Detect which cell encompasses the target text, then output its [x, y] center coordinate. 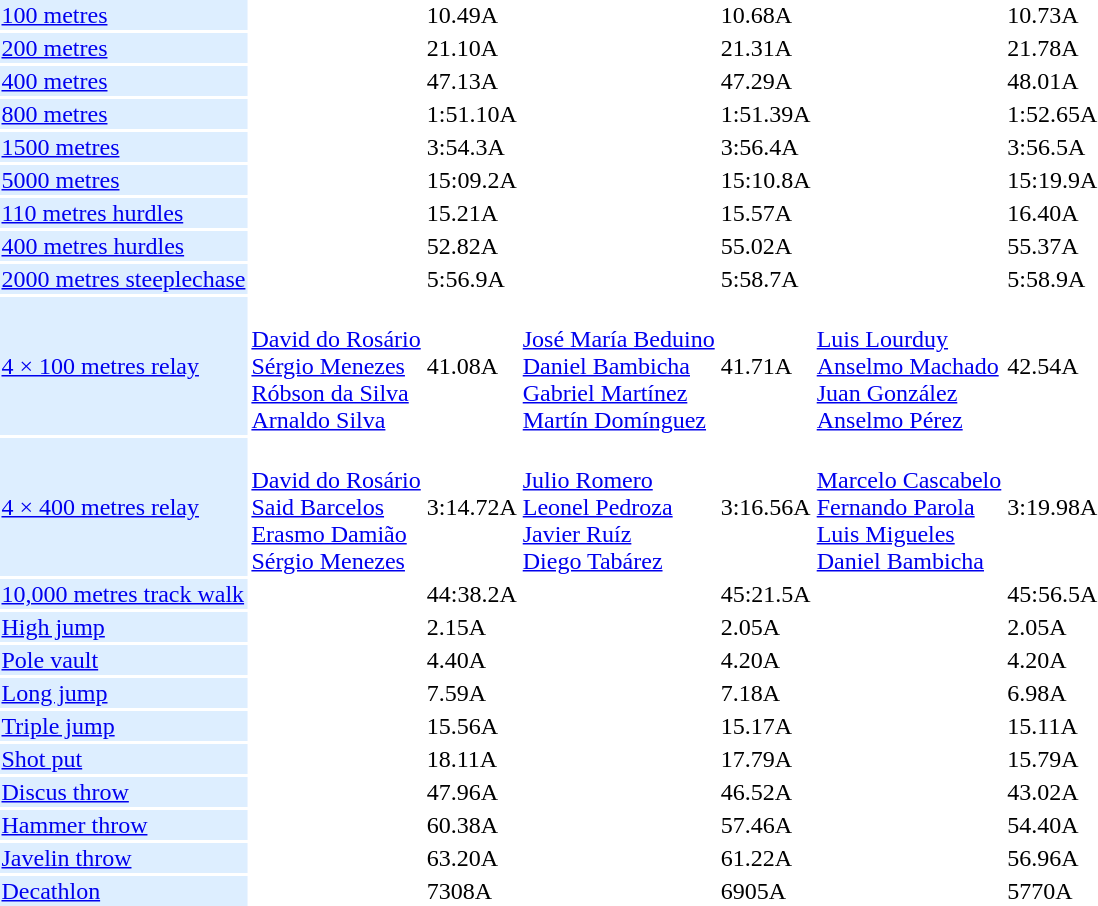
2.05A [766, 627]
400 metres [124, 81]
4.20A [766, 660]
15.21A [472, 213]
4 × 400 metres relay [124, 507]
10.68A [766, 15]
15:09.2A [472, 180]
José María BeduinoDaniel BambichaGabriel MartínezMartín Domínguez [618, 366]
6905A [766, 891]
5000 metres [124, 180]
3:54.3A [472, 147]
2.15A [472, 627]
Long jump [124, 693]
21.10A [472, 48]
15.57A [766, 213]
10.49A [472, 15]
15.17A [766, 726]
46.52A [766, 792]
High jump [124, 627]
Shot put [124, 759]
4.40A [472, 660]
Julio RomeroLeonel PedrozaJavier RuízDiego Tabárez [618, 507]
Marcelo CascabeloFernando ParolaLuis MiguelesDaniel Bambicha [909, 507]
David do RosárioSaid BarcelosErasmo DamiãoSérgio Menezes [336, 507]
63.20A [472, 858]
Decathlon [124, 891]
52.82A [472, 246]
57.46A [766, 825]
Javelin throw [124, 858]
61.22A [766, 858]
15:10.8A [766, 180]
45:21.5A [766, 594]
47.13A [472, 81]
60.38A [472, 825]
21.31A [766, 48]
1:51.10A [472, 114]
17.79A [766, 759]
55.02A [766, 246]
800 metres [124, 114]
Luis LourduyAnselmo MachadoJuan GonzálezAnselmo Pérez [909, 366]
47.29A [766, 81]
4 × 100 metres relay [124, 366]
110 metres hurdles [124, 213]
200 metres [124, 48]
400 metres hurdles [124, 246]
Pole vault [124, 660]
Hammer throw [124, 825]
7.18A [766, 693]
44:38.2A [472, 594]
15.56A [472, 726]
5:58.7A [766, 279]
1:51.39A [766, 114]
100 metres [124, 15]
Discus throw [124, 792]
41.08A [472, 366]
7308A [472, 891]
7.59A [472, 693]
5:56.9A [472, 279]
3:56.4A [766, 147]
Triple jump [124, 726]
1500 metres [124, 147]
3:14.72A [472, 507]
3:16.56A [766, 507]
10,000 metres track walk [124, 594]
47.96A [472, 792]
41.71A [766, 366]
18.11A [472, 759]
2000 metres steeplechase [124, 279]
David do RosárioSérgio MenezesRóbson da SilvaArnaldo Silva [336, 366]
